Find where the given text appears and provide that cell's center as [x, y] coordinate. 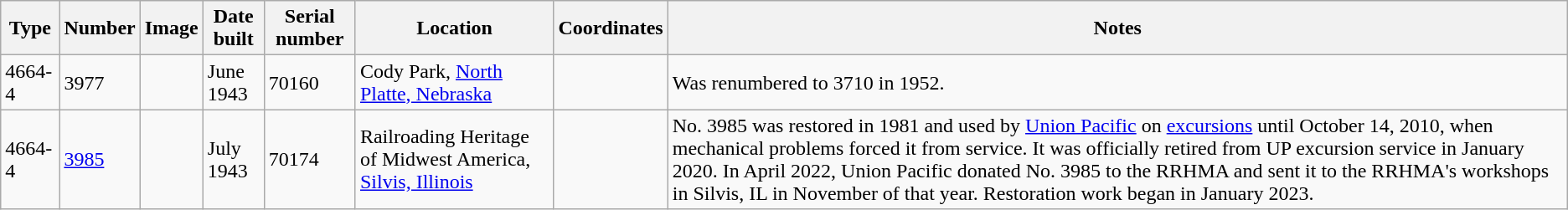
Cody Park, North Platte, Nebraska [454, 82]
Number [100, 28]
Type [30, 28]
June 1943 [233, 82]
70160 [310, 82]
3977 [100, 82]
Was renumbered to 3710 in 1952. [1117, 82]
Notes [1117, 28]
3985 [100, 159]
Railroading Heritage of Midwest America, Silvis, Illinois [454, 159]
Image [171, 28]
Date built [233, 28]
70174 [310, 159]
July 1943 [233, 159]
Serial number [310, 28]
Coordinates [611, 28]
Location [454, 28]
